Find where the given text appears and provide that cell's center as [X, Y] coordinate. 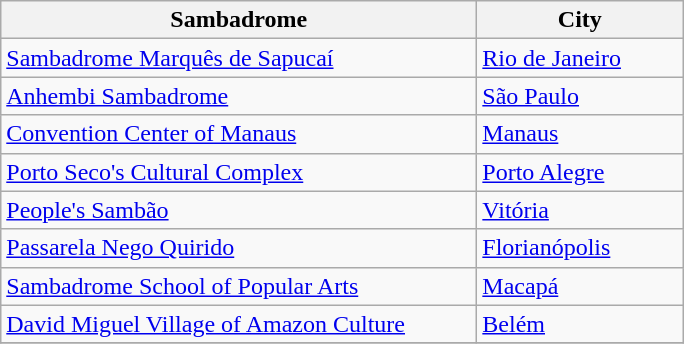
Macapá [580, 286]
David Miguel Village of Amazon Culture [239, 324]
Porto Alegre [580, 172]
City [580, 20]
Florianópolis [580, 248]
Belém [580, 324]
Sambadrome Marquês de Sapucaí [239, 58]
Convention Center of Manaus [239, 134]
Anhembi Sambadrome [239, 96]
Sambadrome School of Popular Arts [239, 286]
Porto Seco's Cultural Complex [239, 172]
People's Sambão [239, 210]
Manaus [580, 134]
Passarela Nego Quirido [239, 248]
Vitória [580, 210]
Sambadrome [239, 20]
São Paulo [580, 96]
Rio de Janeiro [580, 58]
